Capture the cell that displays the provided text and extract its (X, Y) central coordinate. 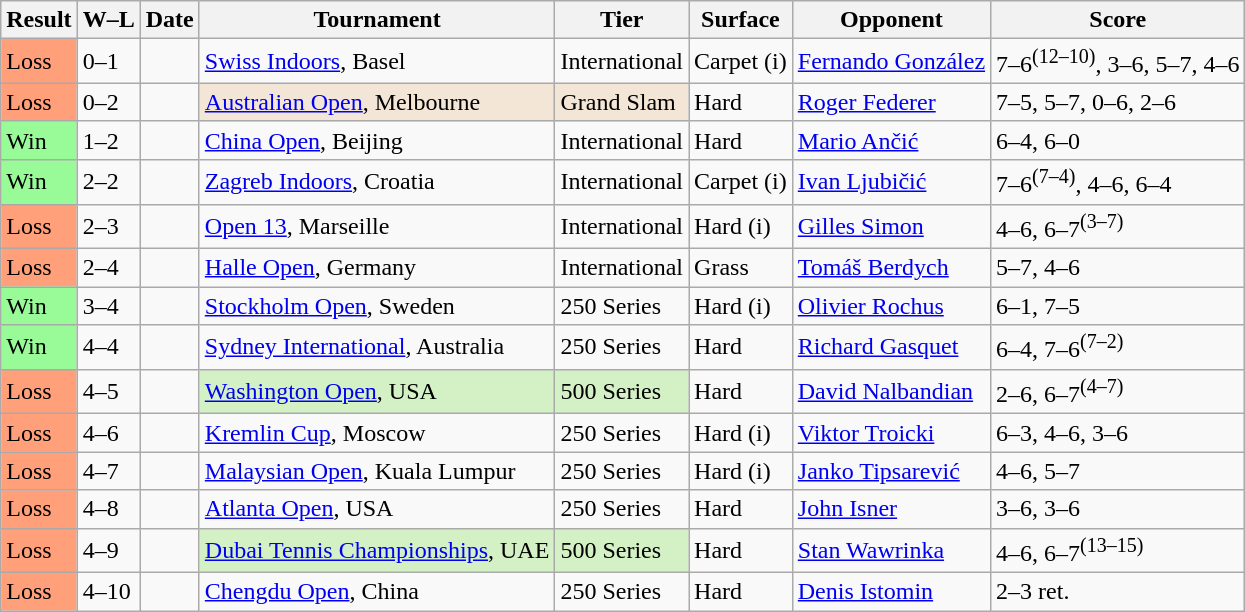
Washington Open, USA (377, 392)
Viktor Troicki (891, 433)
4–8 (108, 509)
5–7, 4–6 (1118, 268)
Richard Gasquet (891, 348)
2–4 (108, 268)
Result (39, 20)
4–6 (108, 433)
0–1 (108, 62)
Swiss Indoors, Basel (377, 62)
Malaysian Open, Kuala Lumpur (377, 471)
1–2 (108, 140)
Surface (741, 20)
Zagreb Indoors, Croatia (377, 182)
Grand Slam (622, 102)
Opponent (891, 20)
Date (170, 20)
4–7 (108, 471)
3–4 (108, 306)
Ivan Ljubičić (891, 182)
4–6, 5–7 (1118, 471)
6–4, 6–0 (1118, 140)
Janko Tipsarević (891, 471)
Open 13, Marseille (377, 226)
China Open, Beijing (377, 140)
4–6, 6–7(13–15) (1118, 550)
Stan Wawrinka (891, 550)
Olivier Rochus (891, 306)
Australian Open, Melbourne (377, 102)
2–3 ret. (1118, 592)
Tournament (377, 20)
Dubai Tennis Championships, UAE (377, 550)
David Nalbandian (891, 392)
7–6(12–10), 3–6, 5–7, 4–6 (1118, 62)
Grass (741, 268)
4–4 (108, 348)
Denis Istomin (891, 592)
Stockholm Open, Sweden (377, 306)
Roger Federer (891, 102)
Halle Open, Germany (377, 268)
W–L (108, 20)
Gilles Simon (891, 226)
Tier (622, 20)
7–5, 5–7, 0–6, 2–6 (1118, 102)
4–9 (108, 550)
7–6(7–4), 4–6, 6–4 (1118, 182)
Mario Ančić (891, 140)
Atlanta Open, USA (377, 509)
0–2 (108, 102)
John Isner (891, 509)
Score (1118, 20)
6–1, 7–5 (1118, 306)
2–3 (108, 226)
Sydney International, Australia (377, 348)
6–3, 4–6, 3–6 (1118, 433)
Fernando González (891, 62)
Tomáš Berdych (891, 268)
4–10 (108, 592)
3–6, 3–6 (1118, 509)
2–6, 6–7(4–7) (1118, 392)
Kremlin Cup, Moscow (377, 433)
4–5 (108, 392)
2–2 (108, 182)
4–6, 6–7(3–7) (1118, 226)
Chengdu Open, China (377, 592)
6–4, 7–6(7–2) (1118, 348)
